Output the [X, Y] coordinate of the center of the cell containing the given text.  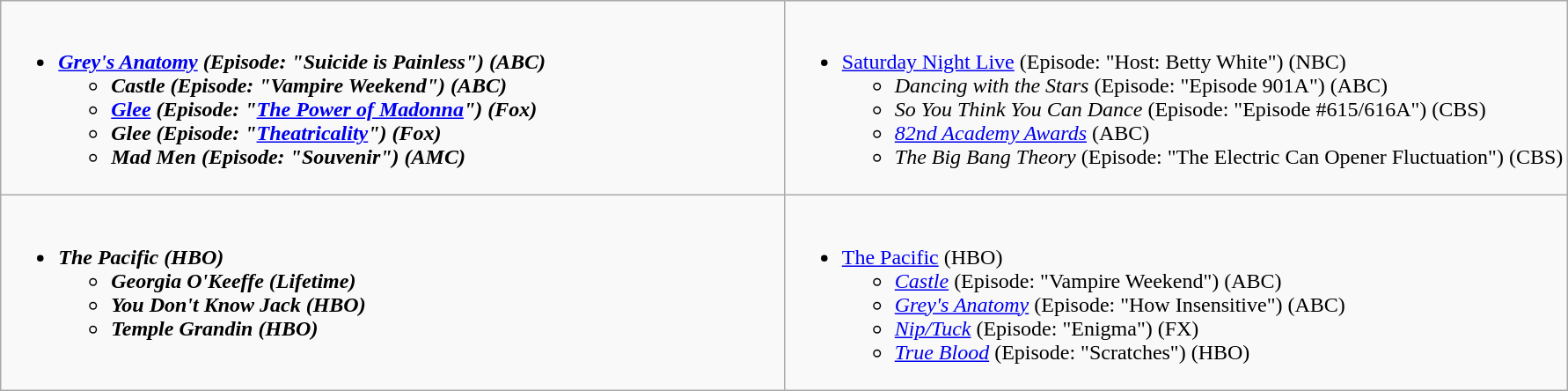
The Pacific (HBO)Georgia O'Keeffe (Lifetime)You Don't Know Jack (HBO)Temple Grandin (HBO) [392, 292]
